Determine the (x, y) coordinate at the center of the cell enclosing the given text.  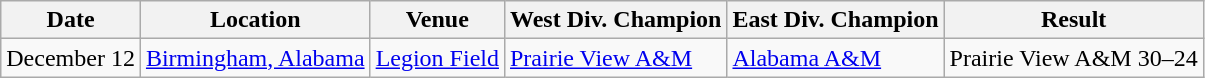
Location (255, 20)
Venue (437, 20)
Alabama A&M (836, 58)
East Div. Champion (836, 20)
Result (1074, 20)
Birmingham, Alabama (255, 58)
West Div. Champion (615, 20)
Prairie View A&M (615, 58)
Legion Field (437, 58)
Prairie View A&M 30–24 (1074, 58)
December 12 (71, 58)
Date (71, 20)
